Find where the given text appears and provide that cell's center as [X, Y] coordinate. 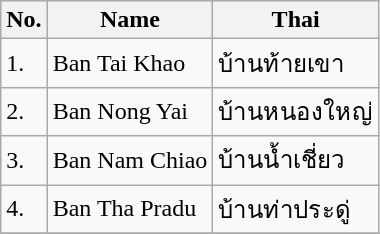
Ban Tai Khao [130, 64]
3. [24, 160]
2. [24, 112]
Ban Tha Pradu [130, 208]
4. [24, 208]
Ban Nong Yai [130, 112]
บ้านหนองใหญ่ [296, 112]
No. [24, 20]
บ้านน้ำเชี่ยว [296, 160]
1. [24, 64]
Ban Nam Chiao [130, 160]
บ้านท่าประดู่ [296, 208]
บ้านท้ายเขา [296, 64]
Thai [296, 20]
Name [130, 20]
